Find where the given text appears and provide that cell's center as [x, y] coordinate. 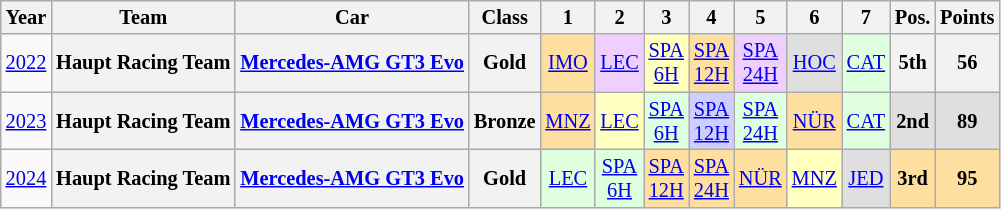
5 [760, 17]
7 [866, 17]
Bronze [505, 121]
Class [505, 17]
3 [666, 17]
4 [712, 17]
5th [912, 63]
Team [143, 17]
2023 [26, 121]
3rd [912, 178]
Points [967, 17]
2nd [912, 121]
HOC [814, 63]
56 [967, 63]
2024 [26, 178]
Car [352, 17]
Pos. [912, 17]
89 [967, 121]
6 [814, 17]
Year [26, 17]
2022 [26, 63]
95 [967, 178]
2 [619, 17]
JED [866, 178]
IMO [568, 63]
1 [568, 17]
